Output the [x, y] coordinate of the center of the cell containing the given text.  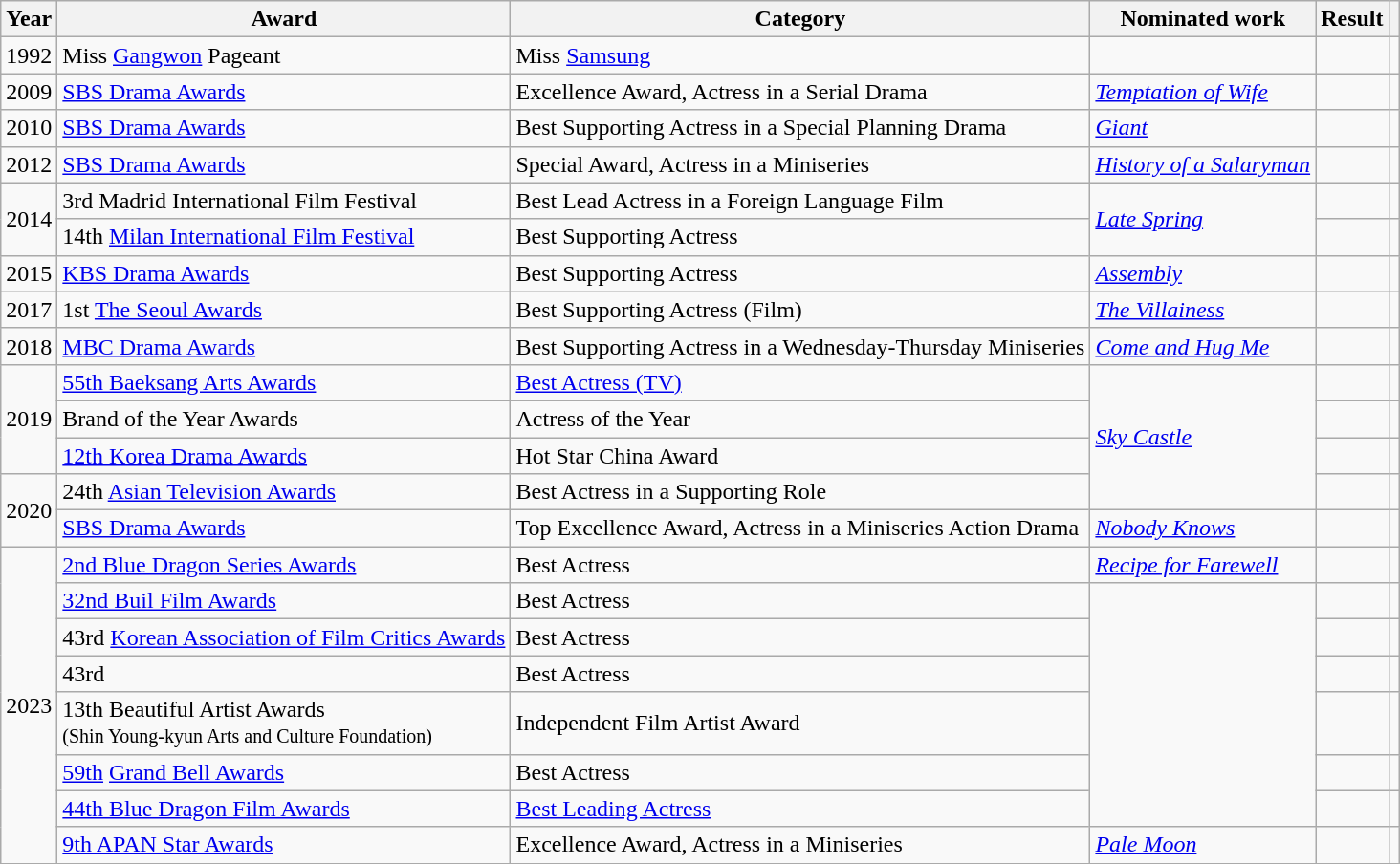
Brand of the Year Awards [284, 419]
2010 [29, 128]
1st The Seoul Awards [284, 310]
Recipe for Farewell [1203, 565]
KBS Drama Awards [284, 273]
Best Actress in a Supporting Role [800, 492]
Nominated work [1203, 19]
Pale Moon [1203, 845]
43rd Korean Association of Film Critics Awards [284, 637]
Assembly [1203, 273]
2023 [29, 705]
Excellence Award, Actress in a Serial Drama [800, 92]
2018 [29, 346]
Excellence Award, Actress in a Miniseries [800, 845]
Hot Star China Award [800, 456]
2009 [29, 92]
32nd Buil Film Awards [284, 601]
Sky Castle [1203, 437]
Special Award, Actress in a Miniseries [800, 164]
The Villainess [1203, 310]
Result [1352, 19]
2014 [29, 219]
2012 [29, 164]
Year [29, 19]
Independent Film Artist Award [800, 723]
Top Excellence Award, Actress in a Miniseries Action Drama [800, 529]
2019 [29, 419]
Miss Gangwon Pageant [284, 55]
Category [800, 19]
12th Korea Drama Awards [284, 456]
55th Baeksang Arts Awards [284, 382]
Award [284, 19]
Temptation of Wife [1203, 92]
24th Asian Television Awards [284, 492]
Nobody Knows [1203, 529]
2020 [29, 510]
14th Milan International Film Festival [284, 237]
9th APAN Star Awards [284, 845]
2017 [29, 310]
43rd [284, 674]
13th Beautiful Artist Awards (Shin Young-kyun Arts and Culture Foundation) [284, 723]
History of a Salaryman [1203, 164]
Miss Samsung [800, 55]
Come and Hug Me [1203, 346]
Late Spring [1203, 219]
59th Grand Bell Awards [284, 772]
1992 [29, 55]
Giant [1203, 128]
Best Lead Actress in a Foreign Language Film [800, 201]
44th Blue Dragon Film Awards [284, 809]
3rd Madrid International Film Festival [284, 201]
Best Actress (TV) [800, 382]
Best Supporting Actress in a Special Planning Drama [800, 128]
Actress of the Year [800, 419]
2nd Blue Dragon Series Awards [284, 565]
Best Leading Actress [800, 809]
Best Supporting Actress in a Wednesday-Thursday Miniseries [800, 346]
2015 [29, 273]
Best Supporting Actress (Film) [800, 310]
MBC Drama Awards [284, 346]
